Output the (X, Y) coordinate of the center of the cell containing the given text.  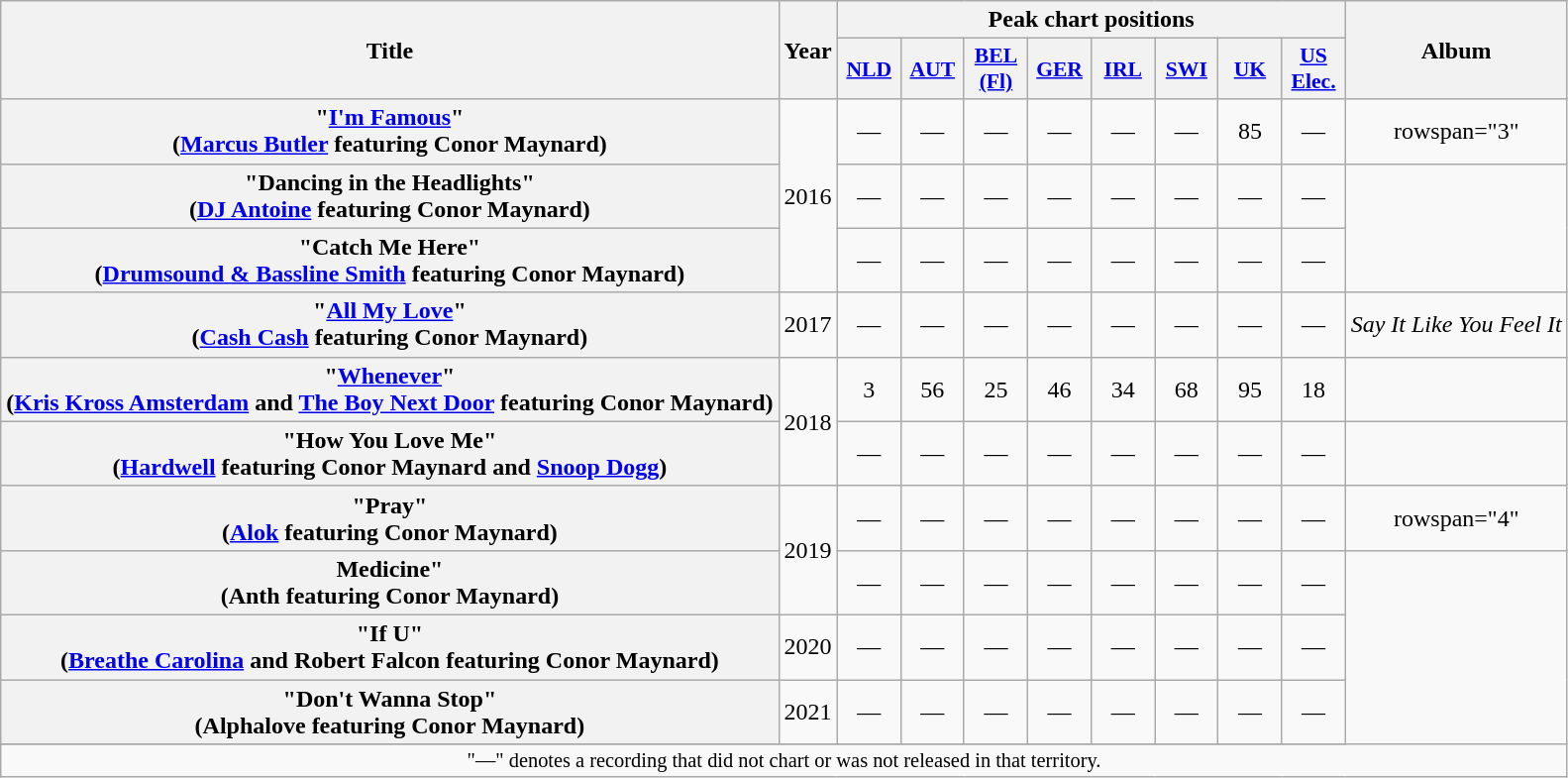
Peak chart positions (1092, 20)
USElec. (1313, 69)
"If U" (Breathe Carolina and Robert Falcon featuring Conor Maynard) (390, 646)
UK (1250, 69)
IRL (1123, 69)
"—" denotes a recording that did not chart or was not released in that territory. (784, 761)
"Don't Wanna Stop" (Alphalove featuring Conor Maynard) (390, 712)
2019 (808, 550)
Say It Like You Feel It (1456, 325)
"How You Love Me"(Hardwell featuring Conor Maynard and Snoop Dogg) (390, 454)
"Dancing in the Headlights"(DJ Antoine featuring Conor Maynard) (390, 196)
85 (1250, 131)
2017 (808, 325)
25 (995, 389)
18 (1313, 389)
34 (1123, 389)
BEL (Fl) (995, 69)
"I'm Famous"(Marcus Butler featuring Conor Maynard) (390, 131)
rowspan="4" (1456, 517)
"Pray" (Alok featuring Conor Maynard) (390, 517)
NLD (869, 69)
"All My Love"(Cash Cash featuring Conor Maynard) (390, 325)
Medicine" (Anth featuring Conor Maynard) (390, 583)
Album (1456, 50)
Year (808, 50)
GER (1060, 69)
46 (1060, 389)
rowspan="3" (1456, 131)
2021 (808, 712)
56 (932, 389)
"Whenever" (Kris Kross Amsterdam and The Boy Next Door featuring Conor Maynard) (390, 389)
2020 (808, 646)
AUT (932, 69)
"Catch Me Here"(Drumsound & Bassline Smith featuring Conor Maynard) (390, 260)
3 (869, 389)
2018 (808, 421)
68 (1187, 389)
SWI (1187, 69)
Title (390, 50)
2016 (808, 196)
95 (1250, 389)
